Extract the (X, Y) coordinate from the center of the cell holding the provided text.  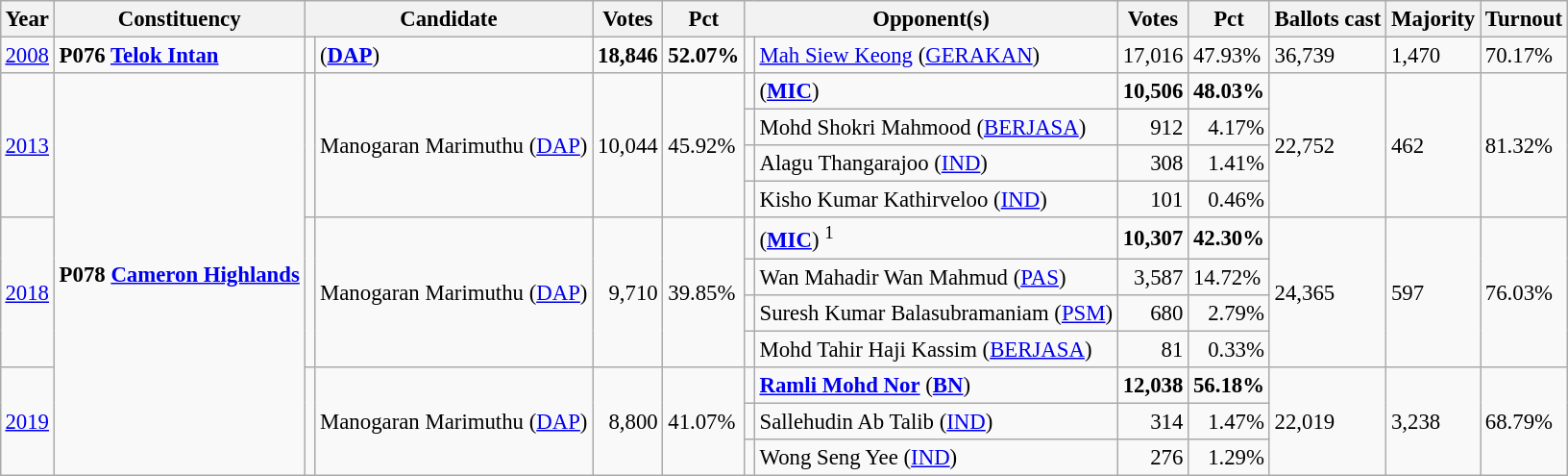
81.32% (1524, 145)
1.41% (1230, 163)
Opponent(s) (932, 19)
Alagu Thangarajoo (IND) (936, 163)
18,846 (628, 55)
1.47% (1230, 421)
24,365 (1328, 292)
81 (1153, 349)
P078 Cameron Highlands (179, 274)
(MIC) 1 (936, 238)
462 (1433, 145)
14.72% (1230, 276)
56.18% (1230, 385)
70.17% (1524, 55)
36,739 (1328, 55)
3,587 (1153, 276)
Turnout (1524, 19)
Sallehudin Ab Talib (IND) (936, 421)
314 (1153, 421)
680 (1153, 313)
Wan Mahadir Wan Mahmud (PAS) (936, 276)
Mohd Shokri Mahmood (BERJASA) (936, 128)
76.03% (1524, 292)
22,019 (1328, 421)
9,710 (628, 292)
Candidate (449, 19)
2008 (27, 55)
10,307 (1153, 238)
39.85% (703, 292)
0.33% (1230, 349)
2013 (27, 145)
22,752 (1328, 145)
12,038 (1153, 385)
Majority (1433, 19)
Wong Seng Yee (IND) (936, 457)
10,044 (628, 145)
Kisho Kumar Kathirveloo (IND) (936, 200)
P076 Telok Intan (179, 55)
(DAP) (453, 55)
308 (1153, 163)
42.30% (1230, 238)
2019 (27, 421)
68.79% (1524, 421)
Constituency (179, 19)
(MIC) (936, 91)
3,238 (1433, 421)
Mohd Tahir Haji Kassim (BERJASA) (936, 349)
Year (27, 19)
0.46% (1230, 200)
8,800 (628, 421)
2018 (27, 292)
Ballots cast (1328, 19)
912 (1153, 128)
597 (1433, 292)
276 (1153, 457)
4.17% (1230, 128)
17,016 (1153, 55)
47.93% (1230, 55)
45.92% (703, 145)
41.07% (703, 421)
Suresh Kumar Balasubramaniam (PSM) (936, 313)
2.79% (1230, 313)
1,470 (1433, 55)
101 (1153, 200)
Mah Siew Keong (GERAKAN) (936, 55)
Ramli Mohd Nor (BN) (936, 385)
52.07% (703, 55)
48.03% (1230, 91)
1.29% (1230, 457)
10,506 (1153, 91)
